Search for the cell housing the specified text and yield its [x, y] center coordinate. 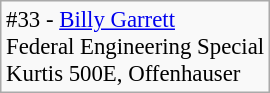
#33 - Billy GarrettFederal Engineering SpecialKurtis 500E, Offenhauser [136, 47]
